Search for the cell housing the specified text and yield its [x, y] center coordinate. 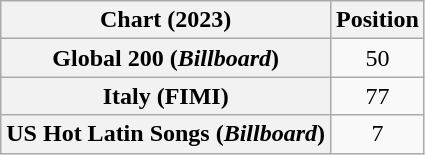
Chart (2023) [166, 20]
50 [378, 58]
Italy (FIMI) [166, 96]
Position [378, 20]
7 [378, 134]
US Hot Latin Songs (Billboard) [166, 134]
Global 200 (Billboard) [166, 58]
77 [378, 96]
